Determine the (x, y) coordinate at the center of the cell enclosing the given text.  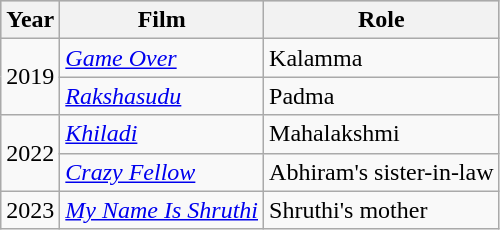
Shruthi's mother (382, 210)
Role (382, 20)
Film (162, 20)
Mahalakshmi (382, 134)
Padma (382, 96)
2019 (30, 77)
Rakshasudu (162, 96)
Crazy Fellow (162, 172)
Game Over (162, 58)
2022 (30, 153)
Khiladi (162, 134)
Kalamma (382, 58)
My Name Is Shruthi (162, 210)
2023 (30, 210)
Year (30, 20)
Abhiram's sister-in-law (382, 172)
